For the text-containing cell, return its midpoint in [x, y] coordinate format. 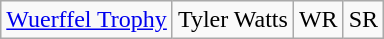
Tyler Watts [232, 20]
WR [318, 20]
SR [363, 20]
Wuerffel Trophy [87, 20]
